Detect which cell encompasses the target text, then output its (x, y) center coordinate. 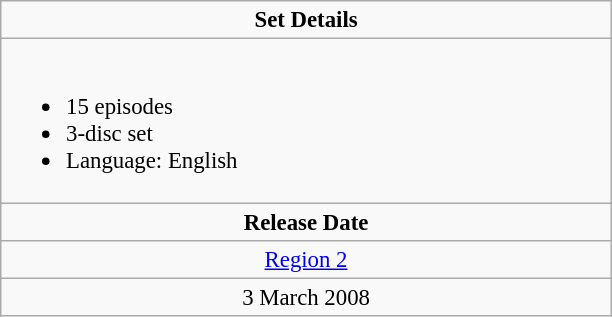
3 March 2008 (306, 297)
Release Date (306, 222)
15 episodes3-disc setLanguage: English (306, 121)
Region 2 (306, 259)
Set Details (306, 20)
